Find where the given text appears and provide that cell's center as (X, Y) coordinate. 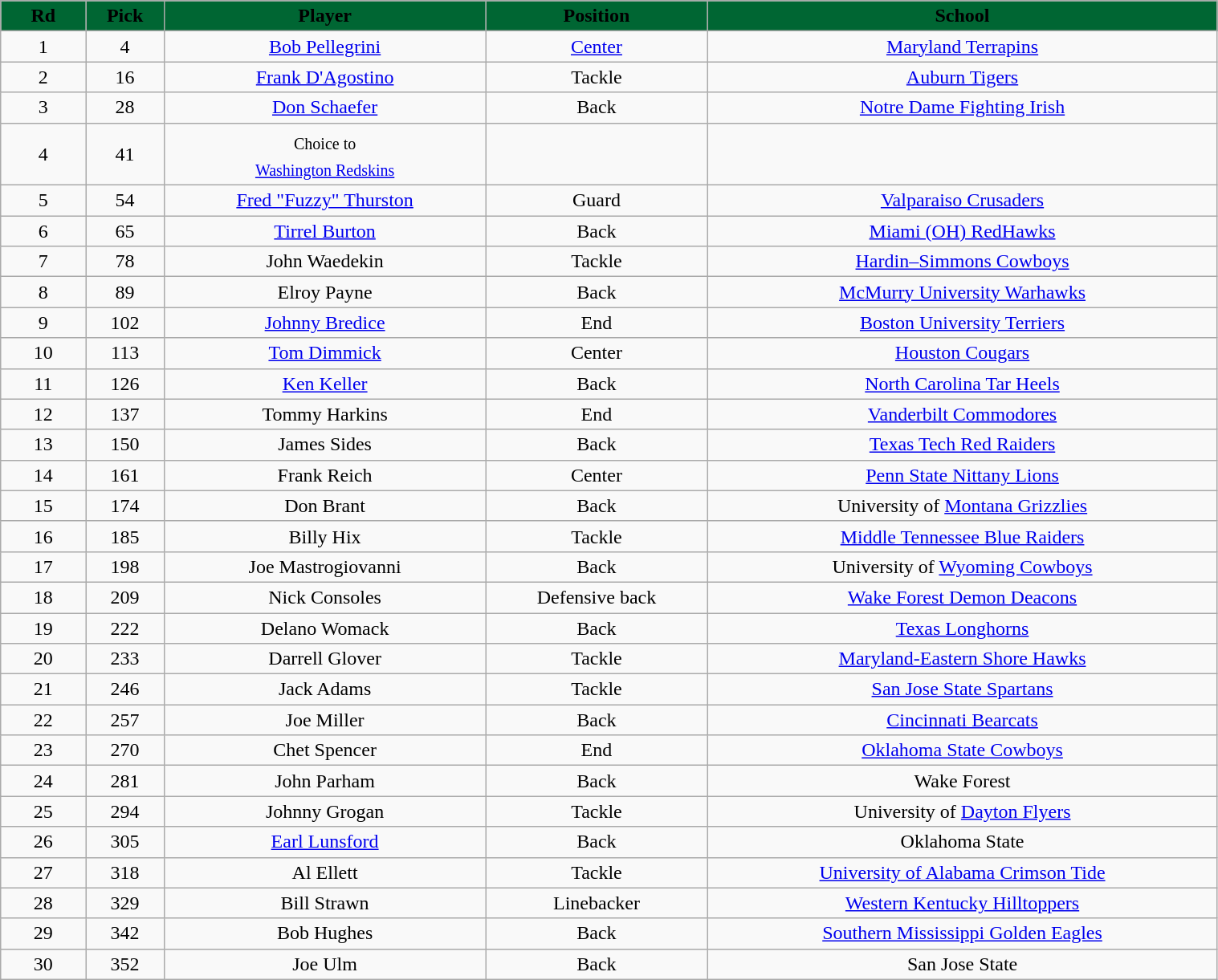
281 (125, 781)
161 (125, 475)
Middle Tennessee Blue Raiders (962, 536)
Jack Adams (324, 689)
Vanderbilt Commodores (962, 414)
318 (125, 872)
10 (43, 353)
Houston Cougars (962, 353)
Bob Hughes (324, 933)
19 (43, 628)
41 (125, 154)
Miami (OH) RedHawks (962, 231)
257 (125, 720)
20 (43, 659)
25 (43, 811)
9 (43, 323)
University of Dayton Flyers (962, 811)
198 (125, 567)
Al Ellett (324, 872)
University of Wyoming Cowboys (962, 567)
Joe Ulm (324, 964)
18 (43, 597)
29 (43, 933)
11 (43, 384)
270 (125, 750)
Position (597, 16)
Boston University Terriers (962, 323)
San Jose State (962, 964)
14 (43, 475)
Johnny Bredice (324, 323)
Tommy Harkins (324, 414)
McMurry University Warhawks (962, 292)
Maryland Terrapins (962, 47)
54 (125, 201)
Texas Longhorns (962, 628)
89 (125, 292)
209 (125, 597)
Choice to Washington Redskins (324, 154)
2 (43, 77)
San Jose State Spartans (962, 689)
352 (125, 964)
30 (43, 964)
Frank D'Agostino (324, 77)
22 (43, 720)
School (962, 16)
8 (43, 292)
17 (43, 567)
Maryland-Eastern Shore Hawks (962, 659)
Johnny Grogan (324, 811)
Ken Keller (324, 384)
Bob Pellegrini (324, 47)
Chet Spencer (324, 750)
Linebacker (597, 903)
Valparaiso Crusaders (962, 201)
Defensive back (597, 597)
246 (125, 689)
185 (125, 536)
Frank Reich (324, 475)
Oklahoma State Cowboys (962, 750)
Rd (43, 16)
Delano Womack (324, 628)
24 (43, 781)
27 (43, 872)
65 (125, 231)
6 (43, 231)
University of Alabama Crimson Tide (962, 872)
Player (324, 16)
James Sides (324, 445)
Joe Miller (324, 720)
Western Kentucky Hilltoppers (962, 903)
Tirrel Burton (324, 231)
78 (125, 262)
Don Schaefer (324, 108)
342 (125, 933)
North Carolina Tar Heels (962, 384)
Bill Strawn (324, 903)
233 (125, 659)
222 (125, 628)
Fred "Fuzzy" Thurston (324, 201)
137 (125, 414)
Guard (597, 201)
Hardin–Simmons Cowboys (962, 262)
University of Montana Grizzlies (962, 506)
Darrell Glover (324, 659)
Cincinnati Bearcats (962, 720)
Wake Forest (962, 781)
26 (43, 842)
Texas Tech Red Raiders (962, 445)
102 (125, 323)
15 (43, 506)
Pick (125, 16)
150 (125, 445)
Wake Forest Demon Deacons (962, 597)
Auburn Tigers (962, 77)
13 (43, 445)
174 (125, 506)
5 (43, 201)
Joe Mastrogiovanni (324, 567)
305 (125, 842)
Oklahoma State (962, 842)
329 (125, 903)
Billy Hix (324, 536)
Southern Mississippi Golden Eagles (962, 933)
John Parham (324, 781)
Penn State Nittany Lions (962, 475)
294 (125, 811)
12 (43, 414)
1 (43, 47)
23 (43, 750)
7 (43, 262)
113 (125, 353)
Notre Dame Fighting Irish (962, 108)
3 (43, 108)
Nick Consoles (324, 597)
21 (43, 689)
John Waedekin (324, 262)
Earl Lunsford (324, 842)
Tom Dimmick (324, 353)
126 (125, 384)
Elroy Payne (324, 292)
Don Brant (324, 506)
